Determine the [x, y] coordinate at the center of the cell enclosing the given text.  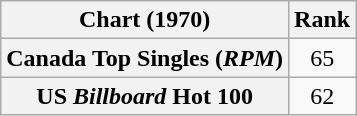
Canada Top Singles (RPM) [145, 58]
65 [322, 58]
Chart (1970) [145, 20]
US Billboard Hot 100 [145, 96]
Rank [322, 20]
62 [322, 96]
